From the cell containing the given text, extract its center point as [X, Y] coordinate. 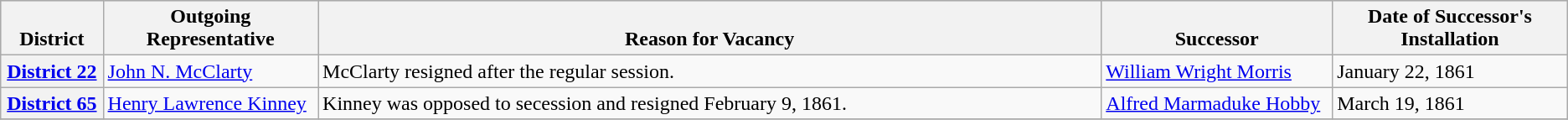
Reason for Vacancy [710, 29]
Successor [1217, 29]
Henry Lawrence Kinney [211, 103]
McClarty resigned after the regular session. [710, 71]
Date of Successor's Installation [1451, 29]
John N. McClarty [211, 71]
District [52, 29]
William Wright Morris [1217, 71]
January 22, 1861 [1451, 71]
OutgoingRepresentative [211, 29]
District 65 [52, 103]
Kinney was opposed to secession and resigned February 9, 1861. [710, 103]
Alfred Marmaduke Hobby [1217, 103]
District 22 [52, 71]
March 19, 1861 [1451, 103]
